Determine the [x, y] coordinate at the center of the cell enclosing the given text.  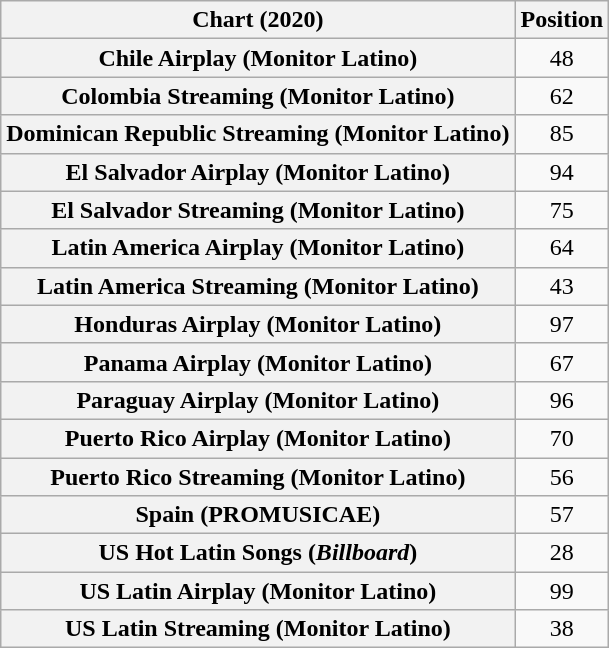
57 [562, 515]
Latin America Airplay (Monitor Latino) [258, 248]
Chile Airplay (Monitor Latino) [258, 58]
Dominican Republic Streaming (Monitor Latino) [258, 134]
38 [562, 629]
US Hot Latin Songs (Billboard) [258, 553]
97 [562, 324]
Panama Airplay (Monitor Latino) [258, 362]
56 [562, 477]
El Salvador Streaming (Monitor Latino) [258, 210]
64 [562, 248]
67 [562, 362]
US Latin Airplay (Monitor Latino) [258, 591]
62 [562, 96]
Colombia Streaming (Monitor Latino) [258, 96]
94 [562, 172]
Latin America Streaming (Monitor Latino) [258, 286]
70 [562, 438]
US Latin Streaming (Monitor Latino) [258, 629]
Spain (PROMUSICAE) [258, 515]
28 [562, 553]
Honduras Airplay (Monitor Latino) [258, 324]
75 [562, 210]
Chart (2020) [258, 20]
96 [562, 400]
El Salvador Airplay (Monitor Latino) [258, 172]
43 [562, 286]
48 [562, 58]
99 [562, 591]
Puerto Rico Streaming (Monitor Latino) [258, 477]
Puerto Rico Airplay (Monitor Latino) [258, 438]
85 [562, 134]
Position [562, 20]
Paraguay Airplay (Monitor Latino) [258, 400]
